Locate the cell with the specified text and output its [X, Y] center coordinate. 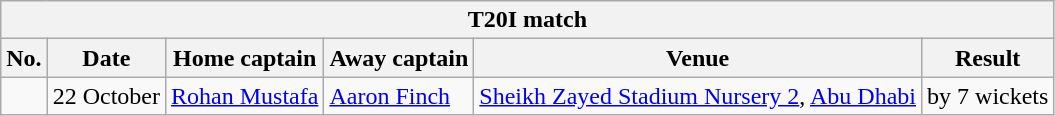
Away captain [399, 58]
Rohan Mustafa [245, 96]
Sheikh Zayed Stadium Nursery 2, Abu Dhabi [698, 96]
Date [106, 58]
Result [988, 58]
Aaron Finch [399, 96]
Home captain [245, 58]
by 7 wickets [988, 96]
T20I match [528, 20]
22 October [106, 96]
No. [24, 58]
Venue [698, 58]
